Capture the cell that displays the provided text and extract its [X, Y] central coordinate. 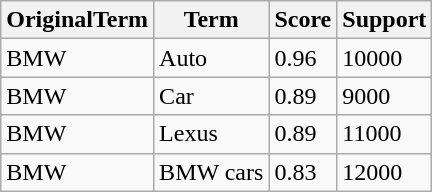
Lexus [212, 134]
Term [212, 20]
Support [384, 20]
0.96 [303, 58]
Car [212, 96]
12000 [384, 172]
10000 [384, 58]
Score [303, 20]
9000 [384, 96]
Auto [212, 58]
OriginalTerm [78, 20]
BMW cars [212, 172]
0.83 [303, 172]
11000 [384, 134]
